Find where the given text appears and provide that cell's center as (X, Y) coordinate. 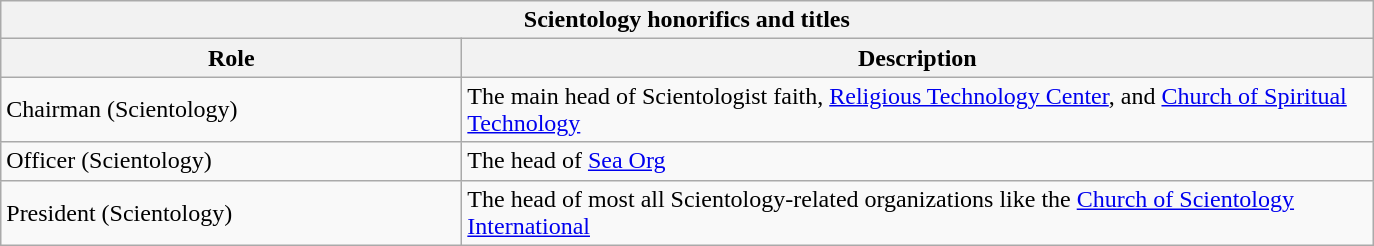
Scientology honorifics and titles (687, 20)
The head of Sea Org (918, 161)
The main head of Scientologist faith, Religious Technology Center, and Church of Spiritual Technology (918, 110)
The head of most all Scientology-related organizations like the Church of Scientology International (918, 212)
Role (232, 58)
Description (918, 58)
Officer (Scientology) (232, 161)
President (Scientology) (232, 212)
Chairman (Scientology) (232, 110)
